Return (X, Y) of the center of cell containing provided text 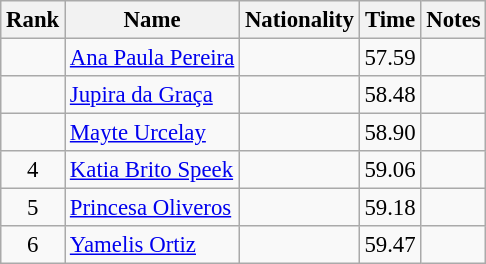
5 (33, 208)
Name (152, 20)
Mayte Urcelay (152, 133)
Yamelis Ortiz (152, 245)
Time (390, 20)
58.90 (390, 133)
4 (33, 170)
57.59 (390, 58)
58.48 (390, 95)
Notes (454, 20)
Katia Brito Speek (152, 170)
Jupira da Graça (152, 95)
Princesa Oliveros (152, 208)
59.06 (390, 170)
59.18 (390, 208)
59.47 (390, 245)
Ana Paula Pereira (152, 58)
Rank (33, 20)
6 (33, 245)
Nationality (300, 20)
